Capture the cell that displays the provided text and extract its [x, y] central coordinate. 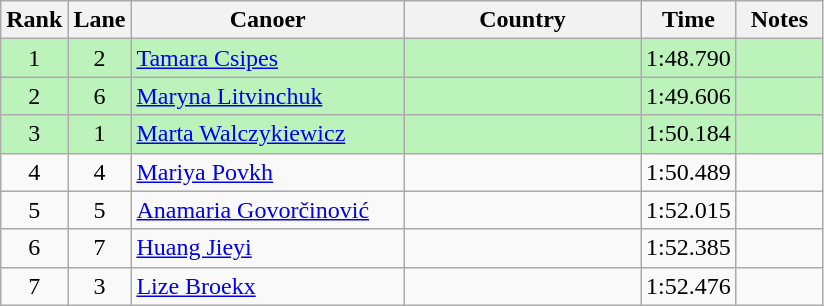
Lane [100, 20]
1:52.476 [689, 286]
Marta Walczykiewicz [268, 134]
1:49.606 [689, 96]
Notes [779, 20]
Maryna Litvinchuk [268, 96]
1:50.184 [689, 134]
Rank [34, 20]
1:50.489 [689, 172]
Huang Jieyi [268, 248]
Tamara Csipes [268, 58]
Canoer [268, 20]
Lize Broekx [268, 286]
1:48.790 [689, 58]
1:52.385 [689, 248]
1:52.015 [689, 210]
Mariya Povkh [268, 172]
Time [689, 20]
Anamaria Govorčinović [268, 210]
Country [522, 20]
